Find where the given text appears and provide that cell's center as (X, Y) coordinate. 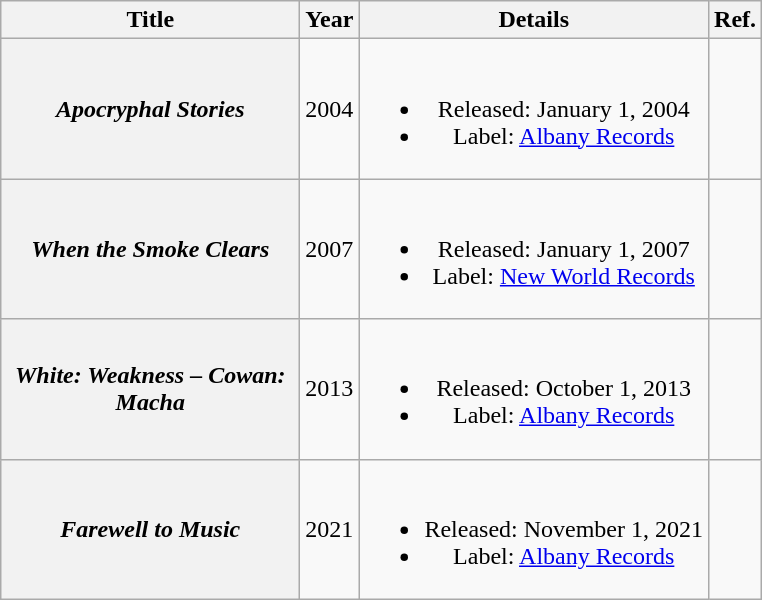
Released: January 1, 2007Label: New World Records (534, 249)
White: Weakness – Cowan: Macha (150, 389)
2013 (330, 389)
Details (534, 20)
Title (150, 20)
When the Smoke Clears (150, 249)
2021 (330, 529)
Released: November 1, 2021Label: Albany Records (534, 529)
Released: October 1, 2013Label: Albany Records (534, 389)
Year (330, 20)
Apocryphal Stories (150, 109)
2007 (330, 249)
Farewell to Music (150, 529)
Released: January 1, 2004Label: Albany Records (534, 109)
Ref. (736, 20)
2004 (330, 109)
